Find where the given text appears and provide that cell's center as [X, Y] coordinate. 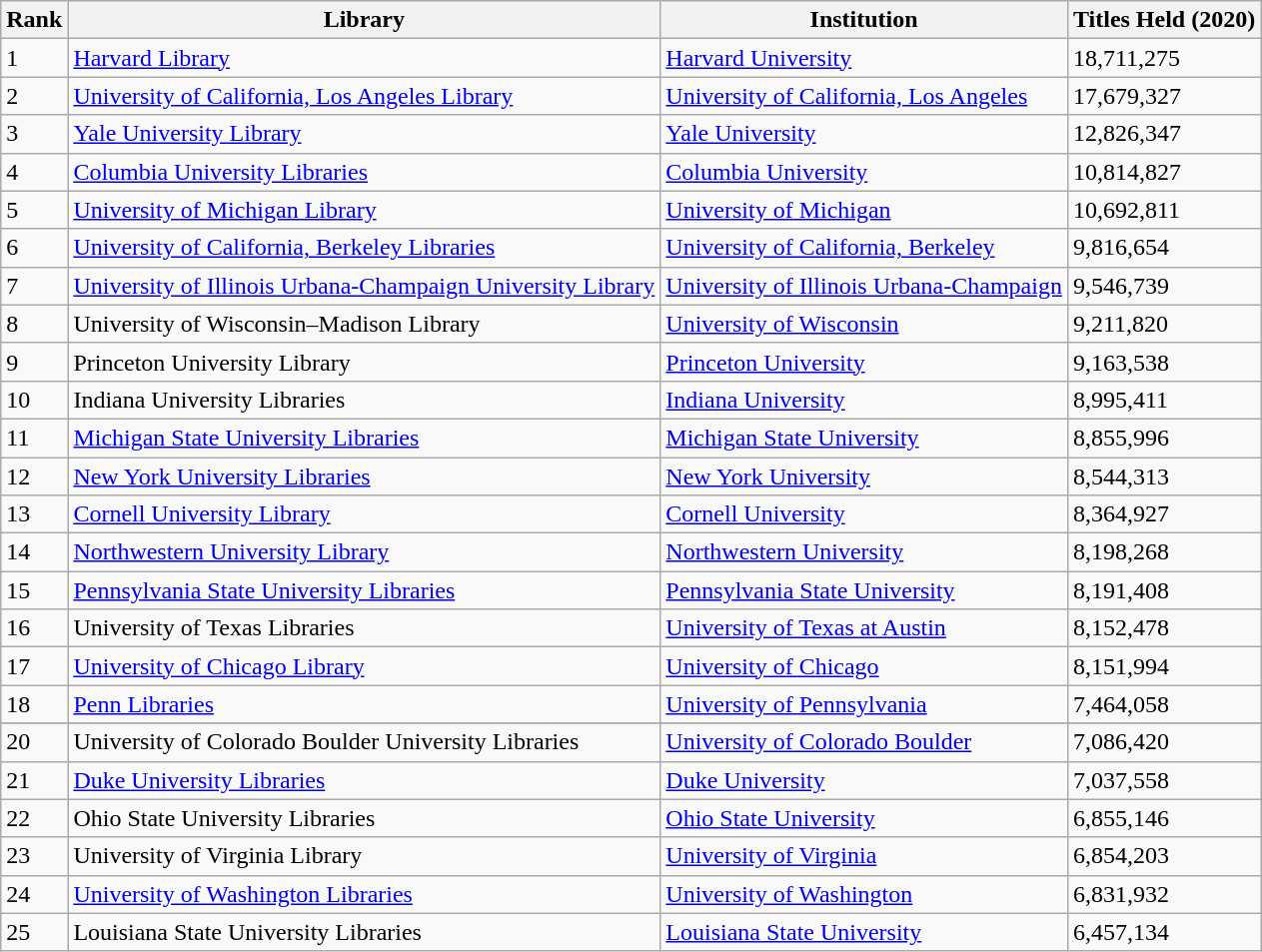
Cornell University Library [364, 514]
Titles Held (2020) [1163, 20]
University of Virginia [864, 856]
University of Colorado Boulder [864, 742]
University of Washington Libraries [364, 894]
6 [34, 248]
Ohio State University Libraries [364, 818]
University of Pennsylvania [864, 704]
Duke University Libraries [364, 780]
6,831,932 [1163, 894]
7,037,558 [1163, 780]
8,198,268 [1163, 552]
17,679,327 [1163, 96]
University of Chicago Library [364, 666]
7,464,058 [1163, 704]
22 [34, 818]
Princeton University Library [364, 362]
Northwestern University [864, 552]
6,854,203 [1163, 856]
University of Colorado Boulder University Libraries [364, 742]
24 [34, 894]
University of Texas at Austin [864, 628]
Princeton University [864, 362]
3 [34, 134]
Harvard Library [364, 58]
Institution [864, 20]
Library [364, 20]
University of Illinois Urbana-Champaign University Library [364, 286]
6,855,146 [1163, 818]
Duke University [864, 780]
8,191,408 [1163, 590]
University of Wisconsin–Madison Library [364, 324]
Pennsylvania State University [864, 590]
9,816,654 [1163, 248]
5 [34, 210]
University of Michigan [864, 210]
University of Texas Libraries [364, 628]
Ohio State University [864, 818]
9,163,538 [1163, 362]
8,364,927 [1163, 514]
University of Chicago [864, 666]
Northwestern University Library [364, 552]
1 [34, 58]
Yale University Library [364, 134]
8,152,478 [1163, 628]
8,151,994 [1163, 666]
University of Michigan Library [364, 210]
Pennsylvania State University Libraries [364, 590]
Columbia University Libraries [364, 172]
University of Washington [864, 894]
Louisiana State University Libraries [364, 932]
12,826,347 [1163, 134]
9,546,739 [1163, 286]
New York University Libraries [364, 476]
8,544,313 [1163, 476]
University of California, Los Angeles [864, 96]
Indiana University [864, 400]
6,457,134 [1163, 932]
Rank [34, 20]
University of Virginia Library [364, 856]
8 [34, 324]
15 [34, 590]
16 [34, 628]
University of California, Los Angeles Library [364, 96]
Michigan State University [864, 438]
18 [34, 704]
University of California, Berkeley Libraries [364, 248]
University of Wisconsin [864, 324]
23 [34, 856]
11 [34, 438]
10 [34, 400]
9,211,820 [1163, 324]
New York University [864, 476]
Penn Libraries [364, 704]
University of Illinois Urbana-Champaign [864, 286]
University of California, Berkeley [864, 248]
10,814,827 [1163, 172]
9 [34, 362]
2 [34, 96]
17 [34, 666]
12 [34, 476]
4 [34, 172]
8,855,996 [1163, 438]
Indiana University Libraries [364, 400]
25 [34, 932]
Columbia University [864, 172]
Michigan State University Libraries [364, 438]
8,995,411 [1163, 400]
21 [34, 780]
7,086,420 [1163, 742]
7 [34, 286]
Harvard University [864, 58]
13 [34, 514]
10,692,811 [1163, 210]
14 [34, 552]
18,711,275 [1163, 58]
Cornell University [864, 514]
20 [34, 742]
Louisiana State University [864, 932]
Yale University [864, 134]
